Extract the [X, Y] coordinate from the center of the cell holding the provided text.  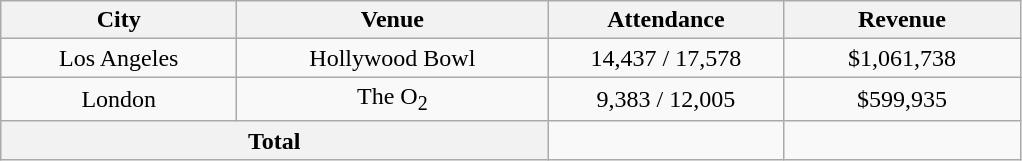
City [119, 20]
$1,061,738 [902, 58]
14,437 / 17,578 [666, 58]
Attendance [666, 20]
$599,935 [902, 99]
The O2 [392, 99]
London [119, 99]
Venue [392, 20]
9,383 / 12,005 [666, 99]
Revenue [902, 20]
Los Angeles [119, 58]
Total [274, 140]
Hollywood Bowl [392, 58]
